From the cell containing the given text, extract its center point as (X, Y) coordinate. 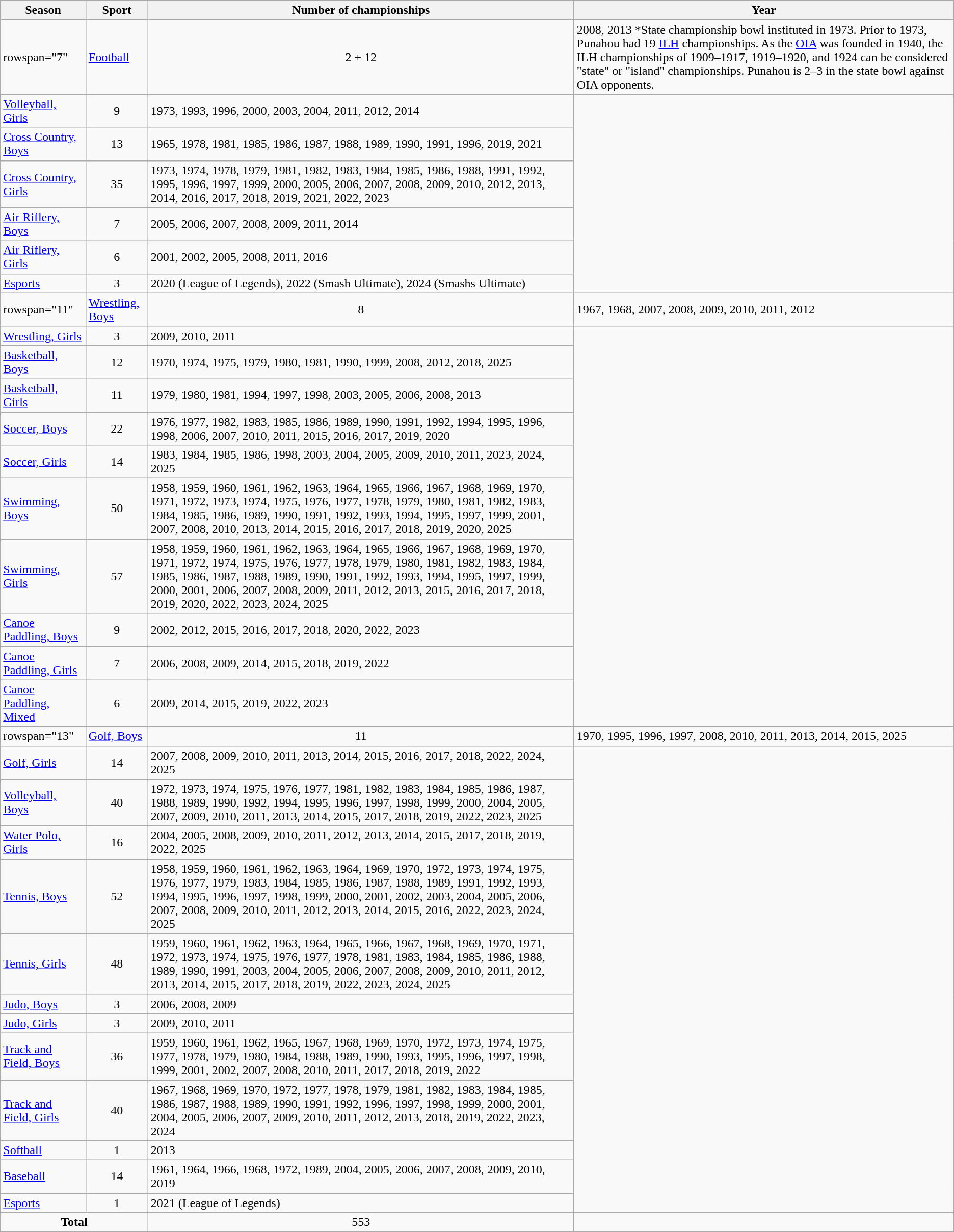
Water Polo, Girls (43, 843)
1973, 1993, 1996, 2000, 2003, 2004, 2011, 2012, 2014 (361, 111)
2021 (League of Legends) (361, 1203)
1965, 1978, 1981, 1985, 1986, 1987, 1988, 1989, 1990, 1991, 1996, 2019, 2021 (361, 144)
Canoe Paddling, Girls (43, 663)
1979, 1980, 1981, 1994, 1997, 1998, 2003, 2005, 2006, 2008, 2013 (361, 395)
1970, 1974, 1975, 1979, 1980, 1981, 1990, 1999, 2008, 2012, 2018, 2025 (361, 362)
12 (117, 362)
553 (361, 1222)
1976, 1977, 1982, 1983, 1985, 1986, 1989, 1990, 1991, 1992, 1994, 1995, 1996, 1998, 2006, 2007, 2010, 2011, 2015, 2016, 2017, 2019, 2020 (361, 428)
22 (117, 428)
Cross Country, Boys (43, 144)
rowspan="7" (43, 57)
1967, 1968, 2007, 2008, 2009, 2010, 2011, 2012 (763, 310)
Total (74, 1222)
Wrestling, Girls (43, 336)
Soccer, Girls (43, 462)
Sport (117, 10)
2006, 2008, 2009, 2014, 2015, 2018, 2019, 2022 (361, 663)
35 (117, 184)
Swimming, Girls (43, 576)
rowspan="11" (43, 310)
Golf, Boys (117, 736)
48 (117, 964)
Basketball, Boys (43, 362)
Canoe Paddling, Mixed (43, 703)
Basketball, Girls (43, 395)
Golf, Girls (43, 762)
2004, 2005, 2008, 2009, 2010, 2011, 2012, 2013, 2014, 2015, 2017, 2018, 2019, 2022, 2025 (361, 843)
Canoe Paddling, Boys (43, 630)
2002, 2012, 2015, 2016, 2017, 2018, 2020, 2022, 2023 (361, 630)
Tennis, Boys (43, 896)
50 (117, 508)
52 (117, 896)
Track and Field, Girls (43, 1111)
Tennis, Girls (43, 964)
Cross Country, Girls (43, 184)
Air Riflery, Girls (43, 257)
1983, 1984, 1985, 1986, 1998, 2003, 2004, 2005, 2009, 2010, 2011, 2023, 2024, 2025 (361, 462)
Soccer, Boys (43, 428)
Year (763, 10)
2007, 2008, 2009, 2010, 2011, 2013, 2014, 2015, 2016, 2017, 2018, 2022, 2024, 2025 (361, 762)
Football (117, 57)
Swimming, Boys (43, 508)
2 + 12 (361, 57)
Air Riflery, Boys (43, 224)
2013 (361, 1150)
13 (117, 144)
Volleyball, Girls (43, 111)
Judo, Boys (43, 1004)
36 (117, 1056)
16 (117, 843)
Judo, Girls (43, 1023)
Wrestling, Boys (117, 310)
Track and Field, Boys (43, 1056)
57 (117, 576)
2006, 2008, 2009 (361, 1004)
2005, 2006, 2007, 2008, 2009, 2011, 2014 (361, 224)
1961, 1964, 1966, 1968, 1972, 1989, 2004, 2005, 2006, 2007, 2008, 2009, 2010, 2019 (361, 1177)
2020 (League of Legends), 2022 (Smash Ultimate), 2024 (Smashs Ultimate) (361, 283)
2009, 2014, 2015, 2019, 2022, 2023 (361, 703)
Season (43, 10)
1970, 1995, 1996, 1997, 2008, 2010, 2011, 2013, 2014, 2015, 2025 (763, 736)
rowspan="13" (43, 736)
Softball (43, 1150)
Volleyball, Boys (43, 802)
Baseball (43, 1177)
2001, 2002, 2005, 2008, 2011, 2016 (361, 257)
8 (361, 310)
Number of championships (361, 10)
